Detect which cell encompasses the target text, then output its (x, y) center coordinate. 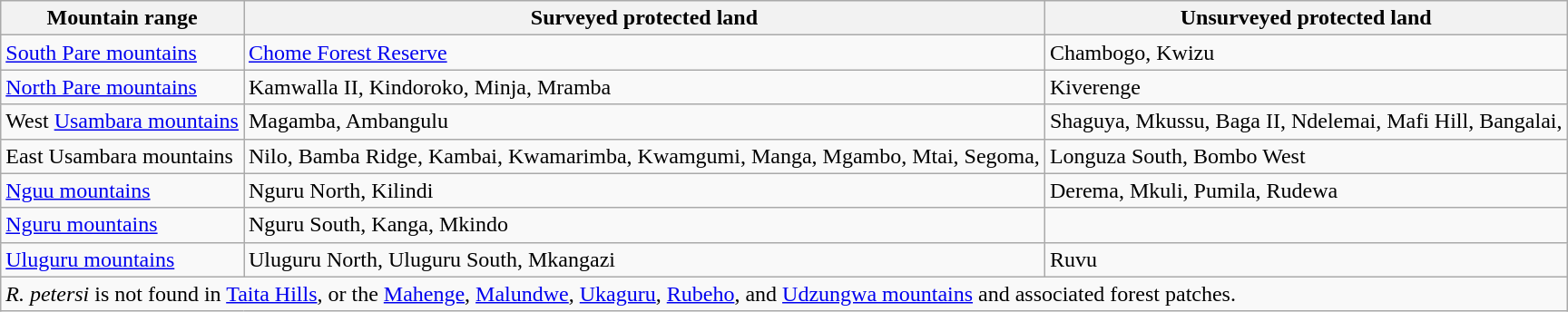
Mountain range (122, 18)
East Usambara mountains (122, 156)
Shaguya, Mkussu, Baga II, Ndelemai, Mafi Hill, Bangalai, (1306, 122)
Nilo, Bamba Ridge, Kambai, Kwamarimba, Kwamgumi, Manga, Mgambo, Mtai, Segoma, (644, 156)
Kamwalla II, Kindoroko, Minja, Mramba (644, 87)
Magamba, Ambangulu (644, 122)
Uluguru North, Uluguru South, Mkangazi (644, 259)
Kiverenge (1306, 87)
Surveyed protected land (644, 18)
Nguru mountains (122, 225)
R. petersi is not found in Taita Hills, or the Mahenge, Malundwe, Ukaguru, Rubeho, and Udzungwa mountains and associated forest patches. (784, 294)
Derema, Mkuli, Pumila, Rudewa (1306, 190)
Chambogo, Kwizu (1306, 53)
Nguru South, Kanga, Mkindo (644, 225)
Unsurveyed protected land (1306, 18)
Uluguru mountains (122, 259)
Ruvu (1306, 259)
South Pare mountains (122, 53)
Longuza South, Bombo West (1306, 156)
West Usambara mountains (122, 122)
North Pare mountains (122, 87)
Nguru North, Kilindi (644, 190)
Nguu mountains (122, 190)
Chome Forest Reserve (644, 53)
